Pinpoint the cell where the given text exists, returning its [x, y] midpoint coordinate. 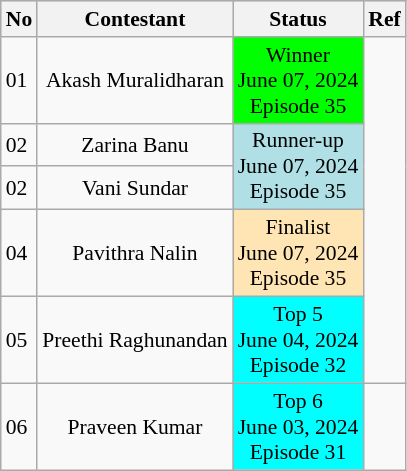
Top 6June 03, 2024Episode 31 [298, 426]
Top 5June 04, 2024Episode 32 [298, 340]
05 [20, 340]
Status [298, 19]
04 [20, 254]
Akash Muralidharan [134, 80]
FinalistJune 07, 2024Episode 35 [298, 254]
06 [20, 426]
Zarina Banu [134, 144]
Pavithra Nalin [134, 254]
Contestant [134, 19]
Ref [384, 19]
01 [20, 80]
Preethi Raghunandan [134, 340]
Runner-upJune 07, 2024Episode 35 [298, 166]
WinnerJune 07, 2024Episode 35 [298, 80]
Vani Sundar [134, 188]
No [20, 19]
Praveen Kumar [134, 426]
